Search for the cell housing the specified text and yield its (x, y) center coordinate. 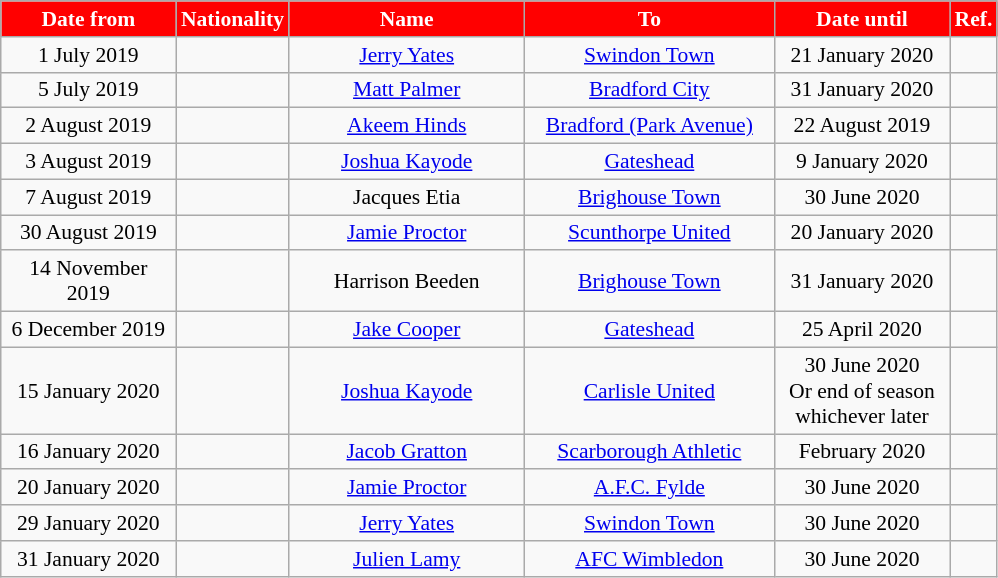
29 January 2020 (88, 523)
Bradford City (649, 90)
Jacob Gratton (406, 452)
Jacques Etia (406, 197)
Nationality (232, 19)
6 December 2019 (88, 330)
A.F.C. Fylde (649, 488)
Date from (88, 19)
Harrison Beeden (406, 282)
Scarborough Athletic (649, 452)
22 August 2019 (862, 126)
Matt Palmer (406, 90)
Scunthorpe United (649, 233)
Date until (862, 19)
Carlisle United (649, 390)
Bradford (Park Avenue) (649, 126)
Julien Lamy (406, 559)
14 November 2019 (88, 282)
Name (406, 19)
15 January 2020 (88, 390)
7 August 2019 (88, 197)
Ref. (974, 19)
February 2020 (862, 452)
Akeem Hinds (406, 126)
3 August 2019 (88, 162)
To (649, 19)
1 July 2019 (88, 55)
16 January 2020 (88, 452)
5 July 2019 (88, 90)
Jake Cooper (406, 330)
AFC Wimbledon (649, 559)
2 August 2019 (88, 126)
30 June 2020Or end of seasonwhichever later (862, 390)
30 August 2019 (88, 233)
9 January 2020 (862, 162)
21 January 2020 (862, 55)
25 April 2020 (862, 330)
